Pinpoint the cell where the given text exists, returning its [x, y] midpoint coordinate. 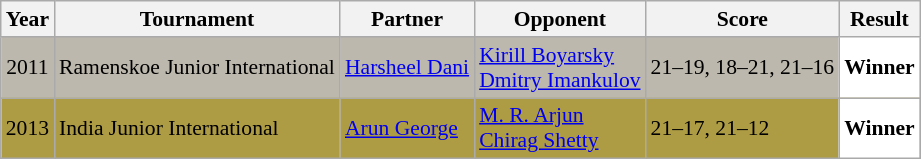
Tournament [197, 19]
Result [880, 19]
Harsheel Dani [407, 68]
Opponent [560, 19]
M. R. Arjun Chirag Shetty [560, 128]
Year [28, 19]
India Junior International [197, 128]
2011 [28, 68]
Kirill Boyarsky Dmitry Imankulov [560, 68]
Score [743, 19]
Arun George [407, 128]
Ramenskoe Junior International [197, 68]
21–19, 18–21, 21–16 [743, 68]
2013 [28, 128]
21–17, 21–12 [743, 128]
Partner [407, 19]
